Determine the (x, y) coordinate at the center of the cell enclosing the given text.  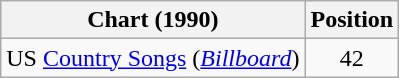
Position (352, 20)
Chart (1990) (153, 20)
US Country Songs (Billboard) (153, 58)
42 (352, 58)
